Determine the [x, y] coordinate at the center of the cell enclosing the given text.  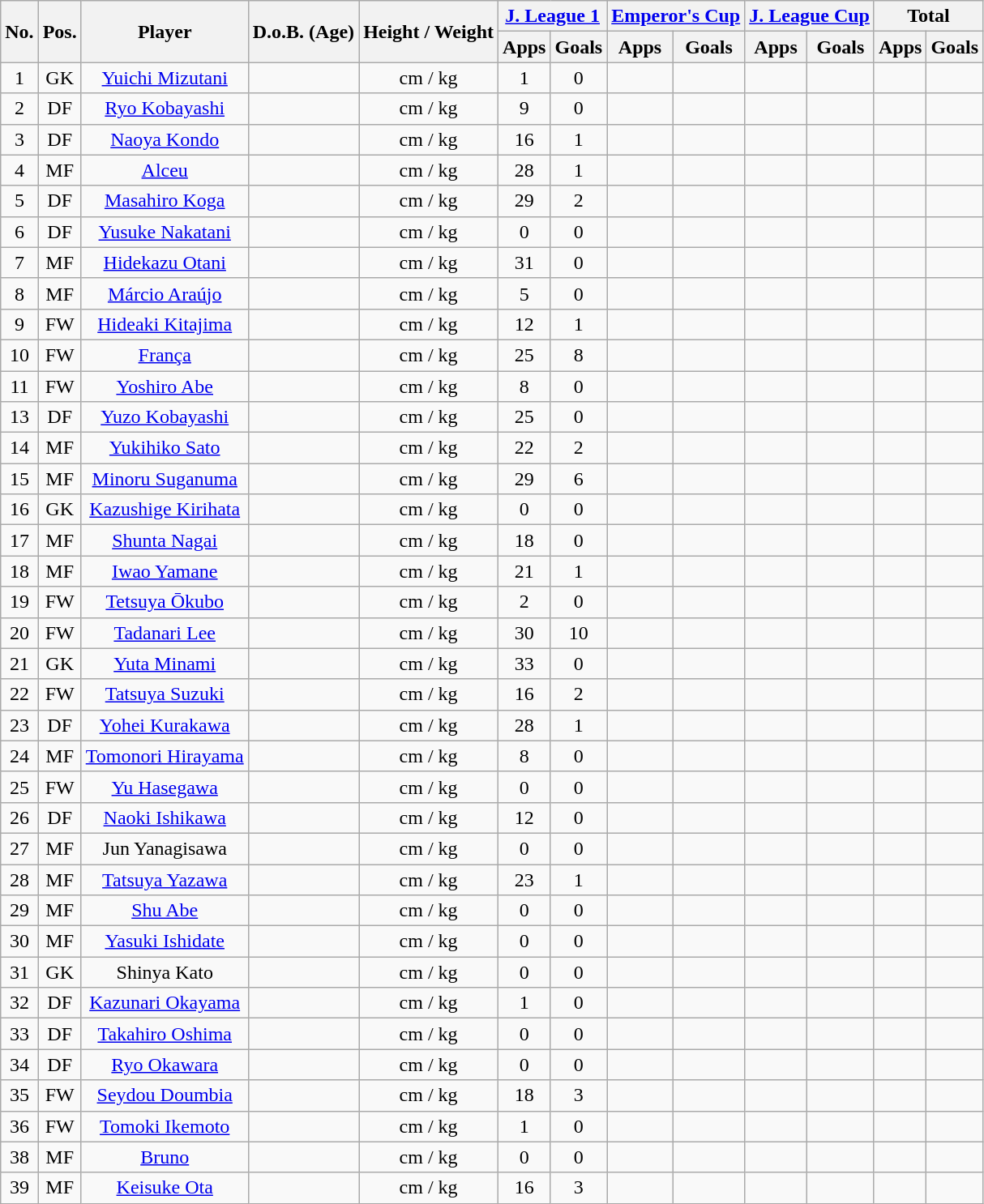
Masahiro Koga [165, 201]
Yuichi Mizutani [165, 78]
Tatsuya Suzuki [165, 694]
4 [19, 170]
38 [19, 1157]
Ryo Okawara [165, 1065]
Yoshiro Abe [165, 386]
Naoya Kondo [165, 139]
Yuta Minami [165, 664]
Keisuke Ota [165, 1188]
Minoru Suganuma [165, 479]
39 [19, 1188]
Márcio Araújo [165, 293]
Kazushige Kirihata [165, 510]
Pos. [60, 32]
Tetsuya Ōkubo [165, 602]
24 [19, 756]
Yusuke Nakatani [165, 232]
7 [19, 263]
26 [19, 818]
Player [165, 32]
Yasuki Ishidate [165, 941]
Naoki Ishikawa [165, 818]
Hidekazu Otani [165, 263]
20 [19, 633]
Ryo Kobayashi [165, 109]
Iwao Yamane [165, 571]
Height / Weight [429, 32]
Yukihiko Sato [165, 448]
França [165, 355]
15 [19, 479]
Yuzo Kobayashi [165, 417]
Seydou Doumbia [165, 1095]
Alceu [165, 170]
27 [19, 848]
Tadanari Lee [165, 633]
14 [19, 448]
Shu Abe [165, 911]
17 [19, 540]
Yu Hasegawa [165, 787]
Hideaki Kitajima [165, 324]
34 [19, 1065]
11 [19, 386]
No. [19, 32]
Shunta Nagai [165, 540]
35 [19, 1095]
Bruno [165, 1157]
19 [19, 602]
Tomonori Hirayama [165, 756]
Kazunari Okayama [165, 1003]
J. League 1 [553, 16]
Total [928, 16]
Tomoki Ikemoto [165, 1126]
Emperor's Cup [676, 16]
Tatsuya Yazawa [165, 879]
32 [19, 1003]
13 [19, 417]
Shinya Kato [165, 972]
D.o.B. (Age) [303, 32]
Yohei Kurakawa [165, 725]
Jun Yanagisawa [165, 848]
36 [19, 1126]
Takahiro Oshima [165, 1034]
J. League Cup [810, 16]
